Extract the (x, y) coordinate from the center of the cell holding the provided text.  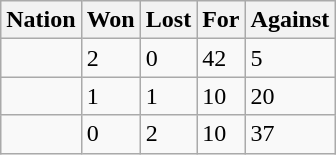
37 (290, 134)
42 (221, 58)
20 (290, 96)
Against (290, 20)
Lost (168, 20)
For (221, 20)
Won (110, 20)
5 (290, 58)
Nation (41, 20)
